Return the [X, Y] coordinate for the center point of the cell that contains the specified text.  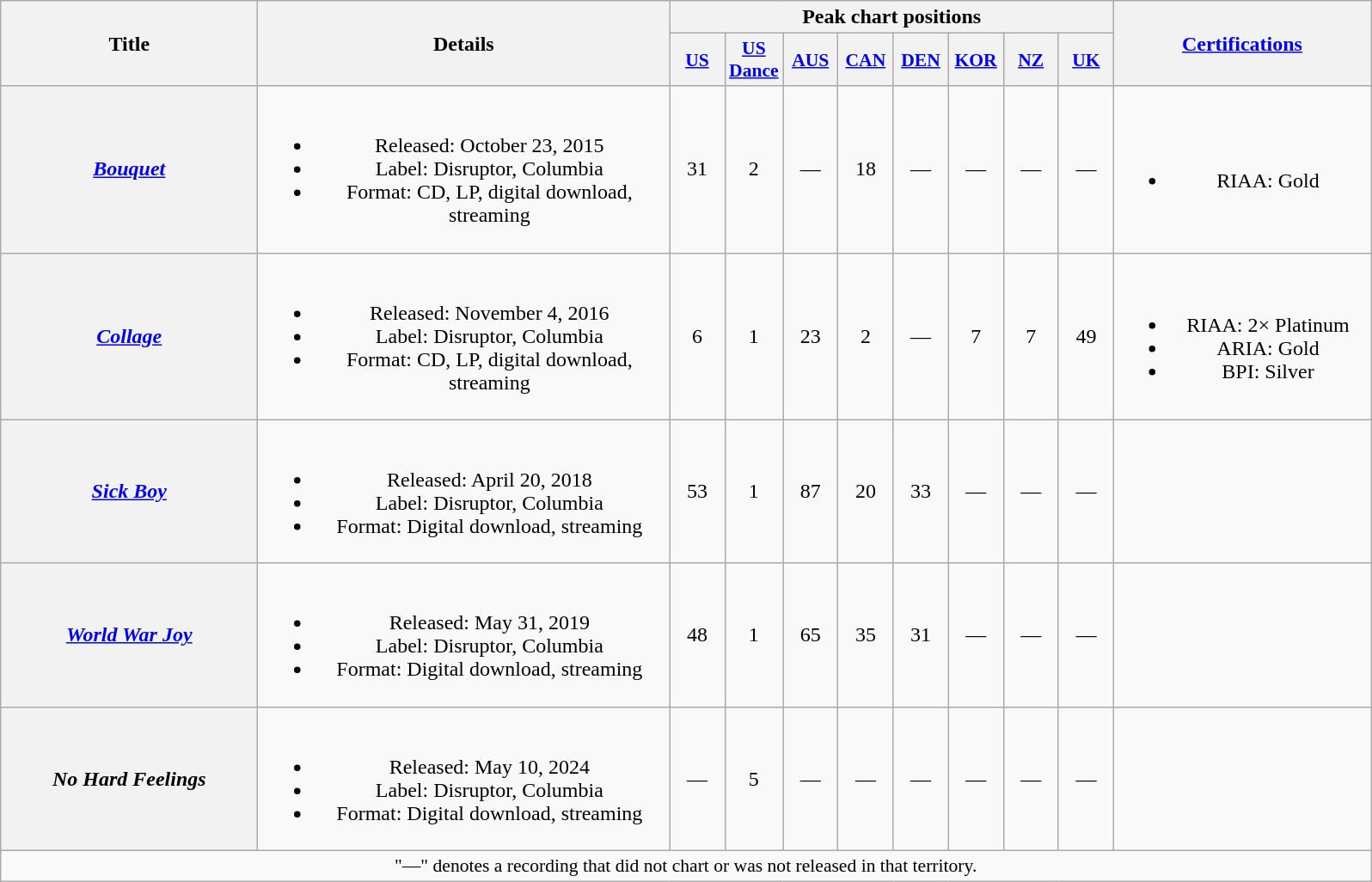
CAN [866, 60]
5 [754, 779]
35 [866, 634]
23 [811, 336]
33 [921, 492]
Released: April 20, 2018Label: Disruptor, ColumbiaFormat: Digital download, streaming [464, 492]
Released: October 23, 2015Label: Disruptor, ColumbiaFormat: CD, LP, digital download, streaming [464, 169]
53 [697, 492]
65 [811, 634]
Peak chart positions [892, 17]
RIAA: Gold [1241, 169]
NZ [1031, 60]
AUS [811, 60]
18 [866, 169]
Released: May 10, 2024Label: Disruptor, ColumbiaFormat: Digital download, streaming [464, 779]
6 [697, 336]
Title [129, 43]
DEN [921, 60]
"—" denotes a recording that did not chart or was not released in that territory. [686, 866]
USDance [754, 60]
Bouquet [129, 169]
Certifications [1241, 43]
No Hard Feelings [129, 779]
49 [1086, 336]
RIAA: 2× PlatinumARIA: GoldBPI: Silver [1241, 336]
20 [866, 492]
Collage [129, 336]
KOR [976, 60]
87 [811, 492]
Sick Boy [129, 492]
Released: November 4, 2016Label: Disruptor, ColumbiaFormat: CD, LP, digital download, streaming [464, 336]
Released: May 31, 2019Label: Disruptor, ColumbiaFormat: Digital download, streaming [464, 634]
Details [464, 43]
UK [1086, 60]
US [697, 60]
48 [697, 634]
World War Joy [129, 634]
